For the text-containing cell, return its midpoint in [x, y] coordinate format. 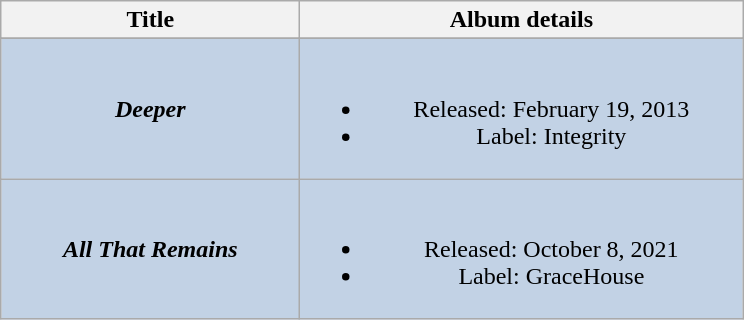
Album details [522, 20]
Deeper [150, 109]
Released: February 19, 2013Label: Integrity [522, 109]
Released: October 8, 2021Label: GraceHouse [522, 249]
All That Remains [150, 249]
Title [150, 20]
